Find where the given text appears and provide that cell's center as [x, y] coordinate. 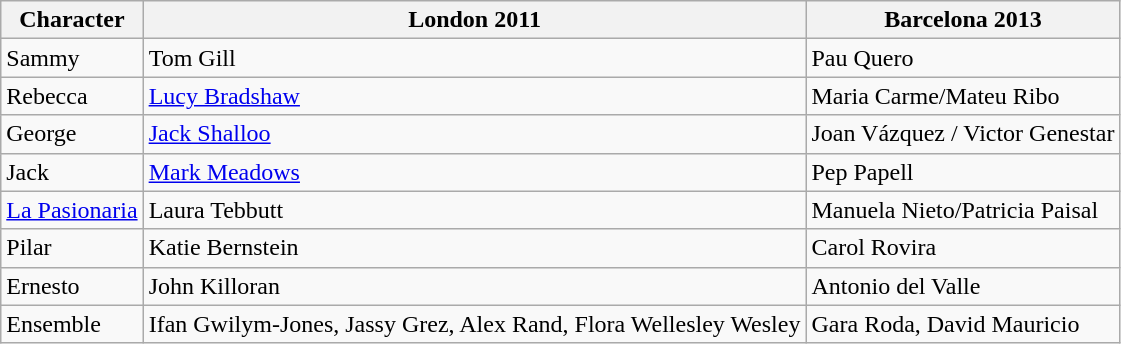
Character [72, 20]
Joan Vázquez / Victor Genestar [963, 134]
Gara Roda, David Mauricio [963, 324]
Mark Meadows [474, 172]
London 2011 [474, 20]
Carol Rovira [963, 248]
Ensemble [72, 324]
George [72, 134]
Katie Bernstein [474, 248]
John Killoran [474, 286]
Jack Shalloo [474, 134]
Ernesto [72, 286]
Jack [72, 172]
Pep Papell [963, 172]
Maria Carme/Mateu Ribo [963, 96]
Lucy Bradshaw [474, 96]
Sammy [72, 58]
Rebecca [72, 96]
Laura Tebbutt [474, 210]
La Pasionaria [72, 210]
Pilar [72, 248]
Manuela Nieto/Patricia Paisal [963, 210]
Barcelona 2013 [963, 20]
Pau Quero [963, 58]
Antonio del Valle [963, 286]
Ifan Gwilym-Jones, Jassy Grez, Alex Rand, Flora Wellesley Wesley [474, 324]
Tom Gill [474, 58]
